Detect which cell encompasses the target text, then output its (X, Y) center coordinate. 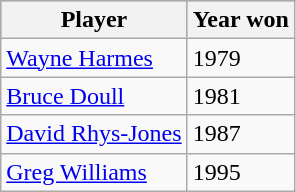
Year won (240, 20)
1979 (240, 58)
Bruce Doull (94, 96)
Wayne Harmes (94, 58)
1995 (240, 172)
Greg Williams (94, 172)
David Rhys-Jones (94, 134)
Player (94, 20)
1987 (240, 134)
1981 (240, 96)
